From the cell containing the given text, extract its center point as [X, Y] coordinate. 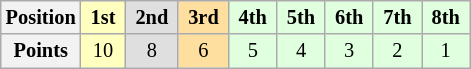
Points [41, 51]
7th [397, 17]
10 [104, 51]
5 [253, 51]
8th [446, 17]
8 [152, 51]
3 [349, 51]
Position [41, 17]
4 [301, 51]
6 [203, 51]
2 [397, 51]
4th [253, 17]
2nd [152, 17]
1 [446, 51]
1st [104, 17]
3rd [203, 17]
6th [349, 17]
5th [301, 17]
